For the text-containing cell, return its midpoint in (X, Y) coordinate format. 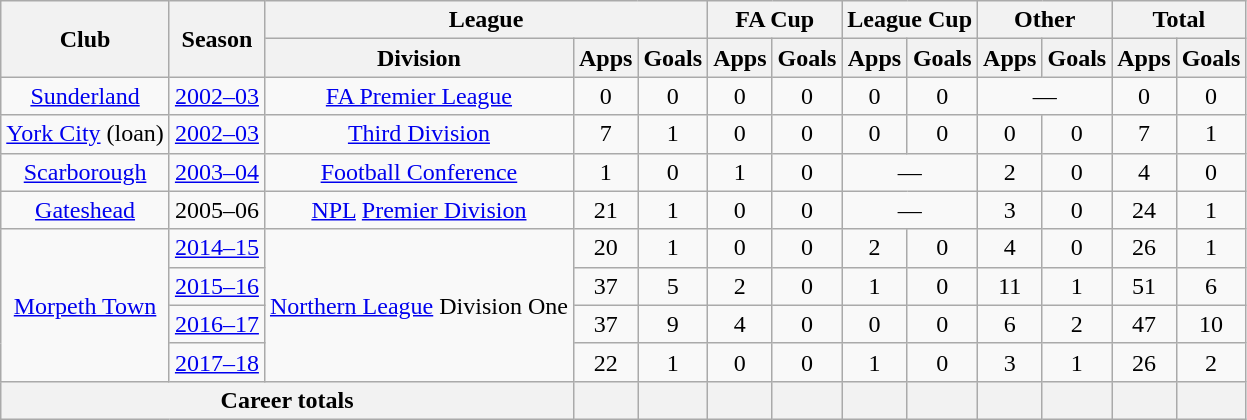
2015–16 (216, 286)
Other (1045, 20)
2017–18 (216, 362)
League (486, 20)
York City (loan) (86, 134)
Morpeth Town (86, 305)
Division (418, 58)
24 (1144, 210)
League Cup (910, 20)
Season (216, 39)
Club (86, 39)
Third Division (418, 134)
5 (673, 286)
20 (605, 248)
21 (605, 210)
9 (673, 324)
51 (1144, 286)
2016–17 (216, 324)
Scarborough (86, 172)
Sunderland (86, 96)
11 (1010, 286)
10 (1211, 324)
FA Cup (775, 20)
Total (1179, 20)
47 (1144, 324)
Gateshead (86, 210)
Football Conference (418, 172)
NPL Premier Division (418, 210)
22 (605, 362)
FA Premier League (418, 96)
2014–15 (216, 248)
2003–04 (216, 172)
Northern League Division One (418, 305)
2005–06 (216, 210)
Career totals (288, 400)
